Identify which cell holds the provided text, then report its (x, y) central coordinate. 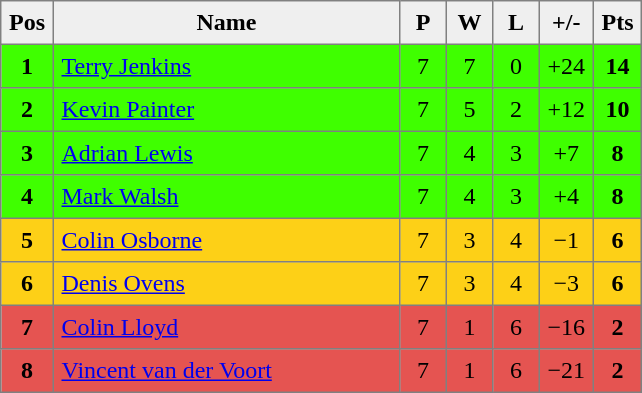
Pts (617, 23)
−21 (566, 371)
10 (617, 110)
+/- (566, 23)
+12 (566, 110)
+4 (566, 197)
Colin Lloyd (226, 327)
Kevin Painter (226, 110)
Terry Jenkins (226, 66)
L (516, 23)
14 (617, 66)
Mark Walsh (226, 197)
Vincent van der Voort (226, 371)
P (423, 23)
−1 (566, 240)
0 (516, 66)
Colin Osborne (226, 240)
+7 (566, 153)
Denis Ovens (226, 284)
−3 (566, 284)
W (469, 23)
−16 (566, 327)
Pos (27, 23)
Name (226, 23)
Adrian Lewis (226, 153)
+24 (566, 66)
